Find where the given text appears and provide that cell's center as [X, Y] coordinate. 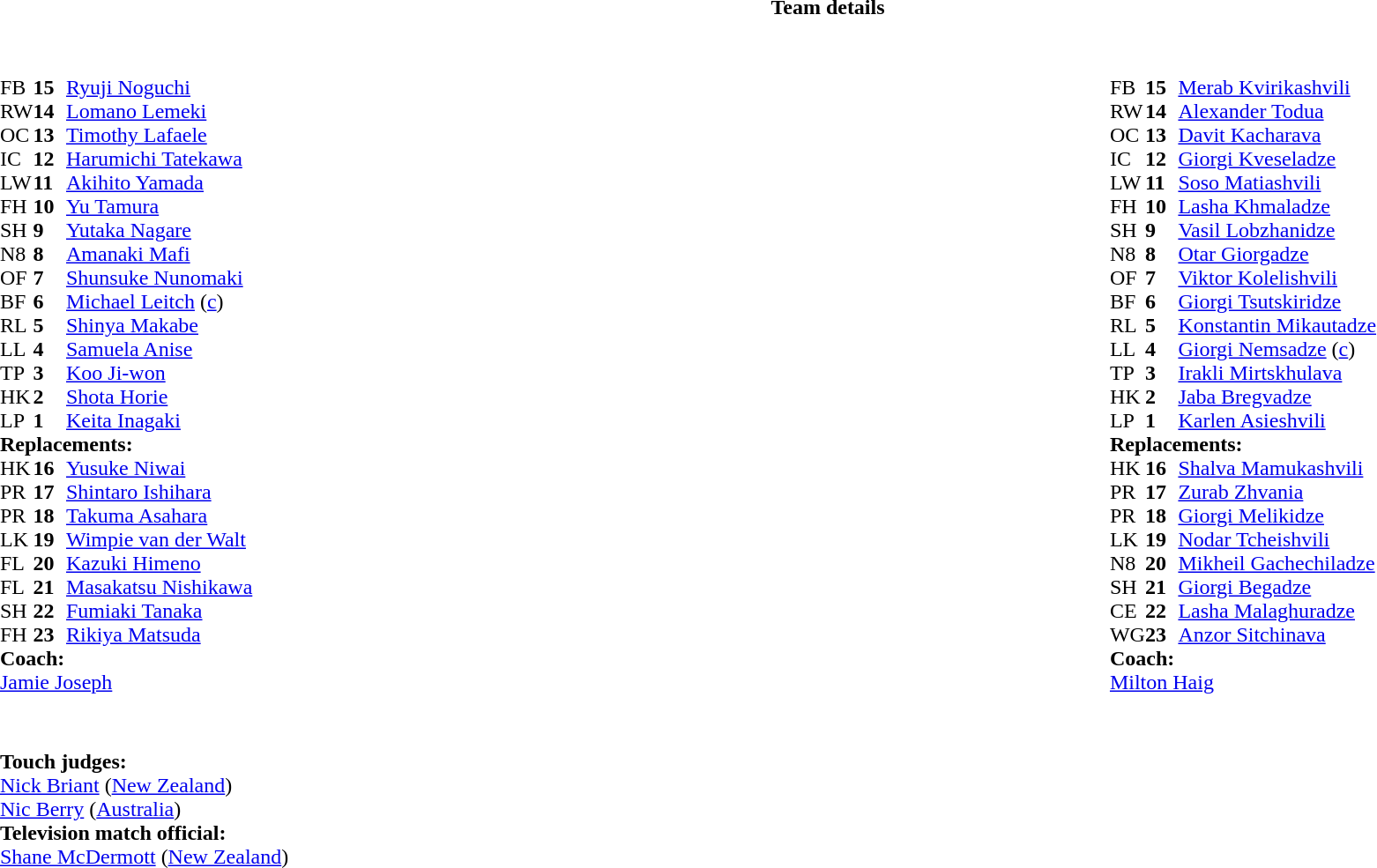
Koo Ji-won [159, 374]
Giorgi Nemsadze (c) [1277, 349]
Ryuji Noguchi [159, 88]
Soso Matiashvili [1277, 183]
Akihito Yamada [159, 183]
WG [1128, 634]
Rikiya Matsuda [159, 634]
Viktor Kolelishvili [1277, 278]
Harumichi Tatekawa [159, 159]
Timothy Lafaele [159, 136]
Yutaka Nagare [159, 231]
Shota Horie [159, 397]
Otar Giorgadze [1277, 254]
Lasha Khmaladze [1277, 206]
Merab Kvirikashvili [1277, 88]
Nodar Tcheishvili [1277, 539]
Irakli Mirtskhulava [1277, 374]
Alexander Todua [1277, 111]
Lasha Malaghuradze [1277, 612]
Takuma Asahara [159, 516]
Zurab Zhvania [1277, 492]
Samuela Anise [159, 349]
Lomano Lemeki [159, 111]
Jamie Joseph [126, 682]
Giorgi Kveseladze [1277, 159]
Giorgi Melikidze [1277, 516]
Shunsuke Nunomaki [159, 278]
Mikheil Gachechiladze [1277, 564]
Masakatsu Nishikawa [159, 587]
Anzor Sitchinava [1277, 634]
Wimpie van der Walt [159, 539]
Giorgi Tsutskiridze [1277, 301]
Konstantin Mikautadze [1277, 326]
Davit Kacharava [1277, 136]
Yusuke Niwai [159, 469]
Jaba Bregvadze [1277, 397]
Shintaro Ishihara [159, 492]
Fumiaki Tanaka [159, 612]
Kazuki Himeno [159, 564]
Shinya Makabe [159, 326]
Milton Haig [1243, 682]
CE [1128, 612]
Karlen Asieshvili [1277, 421]
Michael Leitch (c) [159, 301]
Amanaki Mafi [159, 254]
Yu Tamura [159, 206]
Giorgi Begadze [1277, 587]
Shalva Mamukashvili [1277, 469]
Keita Inagaki [159, 421]
Vasil Lobzhanidze [1277, 231]
